Find where the given text appears and provide that cell's center as [x, y] coordinate. 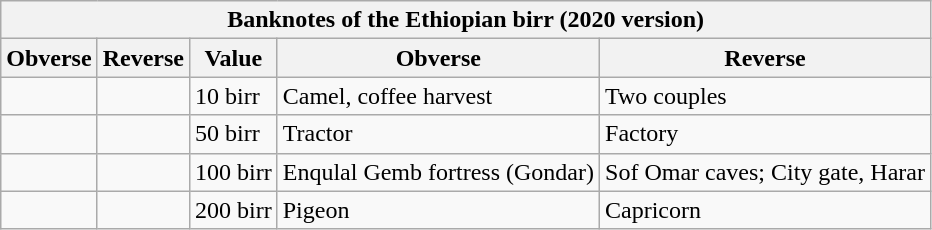
Camel, coffee harvest [438, 96]
Two couples [766, 96]
50 birr [233, 134]
200 birr [233, 210]
10 birr [233, 96]
Capricorn [766, 210]
Banknotes of the Ethiopian birr (2020 version) [466, 20]
Value [233, 58]
Enqulal Gemb fortress (Gondar) [438, 172]
Pigeon [438, 210]
Sof Omar caves; City gate, Harar [766, 172]
Tractor [438, 134]
100 birr [233, 172]
Factory [766, 134]
